Locate the cell with the specified text and output its (X, Y) center coordinate. 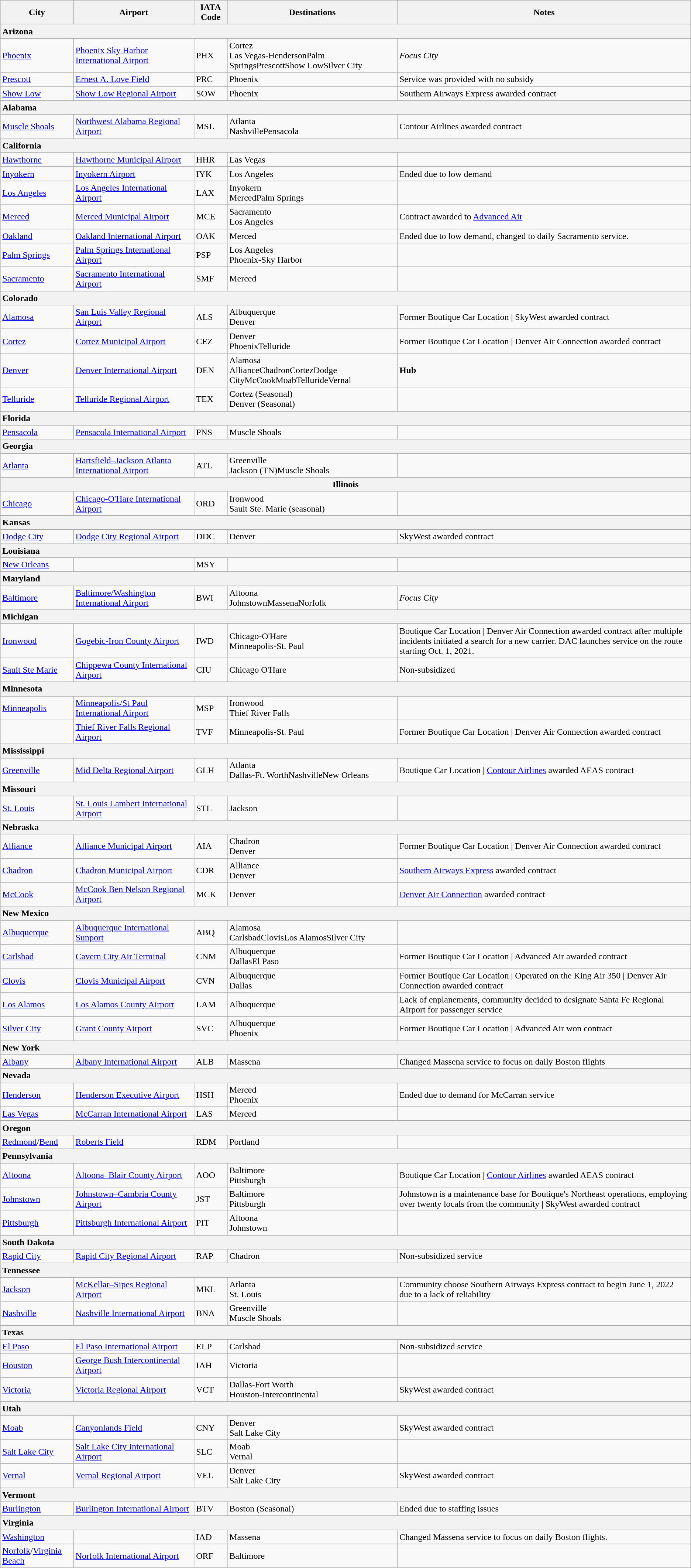
SacramentoLos Angeles (312, 216)
Sacramento International Airport (134, 279)
CEZ (211, 341)
Chicago-O'Hare International Airport (134, 503)
Boston (Seasonal) (312, 1509)
Mississippi (345, 751)
Pensacola International Airport (134, 432)
Hub (544, 370)
Tennessee (345, 1270)
Minneapolis-St. Paul (312, 732)
Grant County Airport (134, 1028)
Hawthorne Municipal Airport (134, 160)
Minneapolis/St Paul International Airport (134, 708)
IronwoodThief River Falls (312, 708)
Prescott (37, 79)
Cortez (Seasonal)Denver (Seasonal) (312, 399)
Washington (37, 1537)
Moab (37, 1427)
Nashville International Airport (134, 1314)
El Paso International Airport (134, 1346)
Los Angeles International Airport (134, 193)
Nashville (37, 1314)
STL (211, 808)
Non-subsidized (544, 670)
Henderson (37, 1095)
Pittsburgh (37, 1223)
Clovis (37, 980)
Minneapolis (37, 708)
Inyokern (37, 174)
AlbuquerqueDenver (312, 317)
AlamosaCarlsbadClovisLos AlamosSilver City (312, 932)
InyokernMercedPalm Springs (312, 193)
New York (345, 1048)
IronwoodSault Ste. Marie (seasonal) (312, 503)
El Paso (37, 1346)
Sacramento (37, 279)
Johnstown is a maintenance base for Boutique's Northeast operations, employing over twenty locals from the community | SkyWest awarded contract (544, 1199)
Baltimore/Washington International Airport (134, 598)
TVF (211, 732)
PNS (211, 432)
DDC (211, 536)
Alliance Municipal Airport (134, 846)
PRC (211, 79)
Portland (312, 1142)
HHR (211, 160)
ORD (211, 503)
Former Boutique Car Location | Advanced Air awarded contract (544, 957)
Chadron Municipal Airport (134, 870)
DEN (211, 370)
Denver International Airport (134, 370)
Florida (345, 418)
McCook (37, 895)
Canyonlands Field (134, 1427)
Merced Municipal Airport (134, 216)
City (37, 13)
AtlantaSt. Louis (312, 1289)
Oakland International Airport (134, 236)
Norfolk International Airport (134, 1556)
Altoona (37, 1175)
Former Boutique Car Location | SkyWest awarded contract (544, 317)
Oakland (37, 236)
TEX (211, 399)
Rapid City (37, 1256)
Ended due to staffing issues (544, 1509)
JST (211, 1199)
CVN (211, 980)
Cortez Municipal Airport (134, 341)
Airport (134, 13)
Northwest Alabama Regional Airport (134, 126)
Chicago O'Hare (312, 670)
Burlington International Airport (134, 1509)
PSP (211, 255)
Altoona–Blair County Airport (134, 1175)
New Mexico (345, 913)
Victoria Regional Airport (134, 1390)
GreenvilleJackson (TN)Muscle Shoals (312, 465)
Johnstown–Cambria County Airport (134, 1199)
IWD (211, 641)
Redmond/Bend (37, 1142)
ALB (211, 1062)
GLH (211, 770)
Los AngelesPhoenix-Sky Harbor (312, 255)
VCT (211, 1390)
AtlantaDallas-Ft. WorthNashvilleNew Orleans (312, 770)
Kansas (345, 522)
St. Louis Lambert International Airport (134, 808)
Virginia (345, 1523)
Contour Airlines awarded contract (544, 126)
Arizona (345, 31)
Chicago-O'HareMinneapolis-St. Paul (312, 641)
SVC (211, 1028)
Albany International Airport (134, 1062)
California (345, 146)
Palm Springs International Airport (134, 255)
New Orleans (37, 565)
Ended due to demand for McCarran service (544, 1095)
Denver Air Connection awarded contract (544, 895)
San Luis Valley Regional Airport (134, 317)
Burlington (37, 1509)
ChadronDenver (312, 846)
Show Low (37, 93)
AlamosaAllianceChadronCortezDodge CityMcCookMoabTellurideVernal (312, 370)
Alamosa (37, 317)
Michigan (345, 617)
ALS (211, 317)
Henderson Executive Airport (134, 1095)
Ironwood (37, 641)
ELP (211, 1346)
Vernal (37, 1475)
Service was provided with no subsidy (544, 79)
Utah (345, 1408)
ORF (211, 1556)
VEL (211, 1475)
Changed Massena service to focus on daily Boston flights (544, 1062)
PHX (211, 55)
Hartsfield–Jackson Atlanta International Airport (134, 465)
HSH (211, 1095)
McKellar–Sipes Regional Airport (134, 1289)
SLC (211, 1452)
Changed Massena service to focus on daily Boston flights. (544, 1537)
Mid Delta Regional Airport (134, 770)
Cortez (37, 341)
St. Louis (37, 808)
LAM (211, 1005)
SMF (211, 279)
LAX (211, 193)
Norfolk/Virginia Beach (37, 1556)
CNM (211, 957)
MoabVernal (312, 1452)
Nevada (345, 1076)
Community choose Southern Airways Express contract to begin June 1, 2022 due to a lack of reliability (544, 1289)
PIT (211, 1223)
Johnstown (37, 1199)
Louisiana (345, 551)
Ended due to low demand, changed to daily Sacramento service. (544, 236)
South Dakota (345, 1242)
IAD (211, 1537)
Former Boutique Car Location | Advanced Air won contract (544, 1028)
AIA (211, 846)
MSY (211, 565)
Los Alamos County Airport (134, 1005)
AtlantaNashvillePensacola (312, 126)
SOW (211, 93)
BWI (211, 598)
CIU (211, 670)
Chippewa County International Airport (134, 670)
Rapid City Regional Airport (134, 1256)
CDR (211, 870)
Vernal Regional Airport (134, 1475)
Ernest A. Love Field (134, 79)
Vermont (345, 1495)
CNY (211, 1427)
Cavern City Air Terminal (134, 957)
IAH (211, 1365)
McCarran International Airport (134, 1114)
OAK (211, 236)
Greenville (37, 770)
RDM (211, 1142)
Lack of enplanements, community decided to designate Santa Fe Regional Airport for passenger service (544, 1005)
IATA Code (211, 13)
Ended due to low demand (544, 174)
Salt Lake City (37, 1452)
Nebraska (345, 827)
Minnesota (345, 689)
Pensacola (37, 432)
MercedPhoenix (312, 1095)
AlbuquerquePhoenix (312, 1028)
Sault Ste Marie (37, 670)
AOO (211, 1175)
RAP (211, 1256)
Oregon (345, 1128)
Dodge City (37, 536)
Colorado (345, 298)
Silver City (37, 1028)
Pennsylvania (345, 1156)
Georgia (345, 446)
Pittsburgh International Airport (134, 1223)
Clovis Municipal Airport (134, 980)
Albuquerque International Sunport (134, 932)
Maryland (345, 579)
AltoonaJohnstownMassenaNorfolk (312, 598)
Salt Lake City International Airport (134, 1452)
Thief River Falls Regional Airport (134, 732)
Illinois (345, 484)
Phoenix Sky Harbor International Airport (134, 55)
Hawthorne (37, 160)
AlbuquerqueDallasEl Paso (312, 957)
Notes (544, 13)
ATL (211, 465)
George Bush Intercontinental Airport (134, 1365)
BTV (211, 1509)
CortezLas Vegas-HendersonPalm SpringsPrescottShow LowSilver City (312, 55)
Telluride (37, 399)
Texas (345, 1332)
MSL (211, 126)
Palm Springs (37, 255)
Inyokern Airport (134, 174)
McCook Ben Nelson Regional Airport (134, 895)
Contract awarded to Advanced Air (544, 216)
Albany (37, 1062)
Former Boutique Car Location | Operated on the King Air 350 | Denver Air Connection awarded contract (544, 980)
Atlanta (37, 465)
Chicago (37, 503)
MCE (211, 216)
AllianceDenver (312, 870)
Telluride Regional Airport (134, 399)
DenverPhoenixTelluride (312, 341)
Alliance (37, 846)
Dodge City Regional Airport (134, 536)
BNA (211, 1314)
Dallas-Fort WorthHouston-Intercontinental (312, 1390)
Show Low Regional Airport (134, 93)
ABQ (211, 932)
Houston (37, 1365)
AltoonaJohnstown (312, 1223)
Roberts Field (134, 1142)
Gogebic-Iron County Airport (134, 641)
IYK (211, 174)
MSP (211, 708)
Alabama (345, 107)
Los Alamos (37, 1005)
GreenvilleMuscle Shoals (312, 1314)
Destinations (312, 13)
Missouri (345, 789)
LAS (211, 1114)
MCK (211, 895)
MKL (211, 1289)
AlbuquerqueDallas (312, 980)
